Pinpoint the cell where the given text exists, returning its (X, Y) midpoint coordinate. 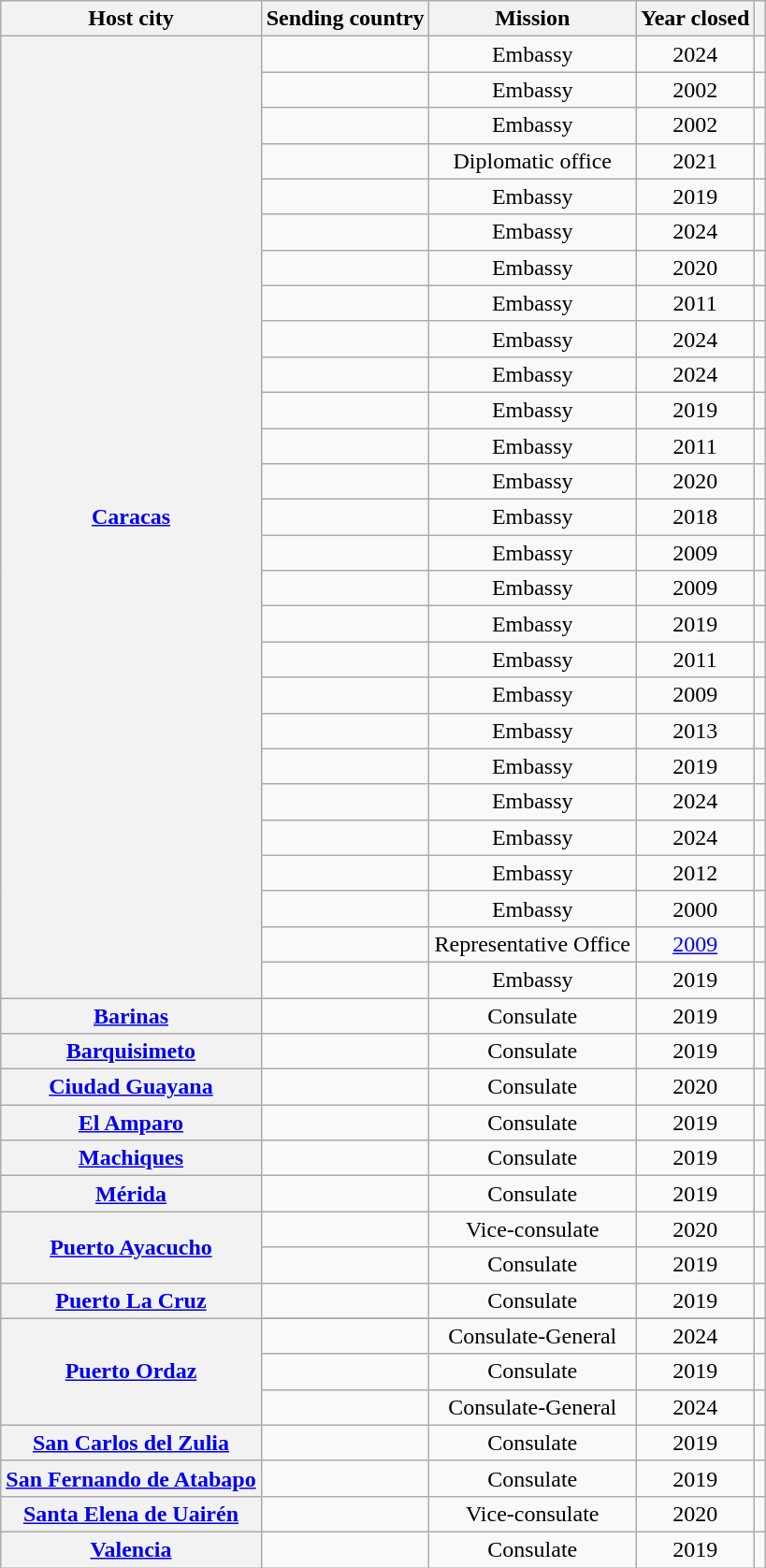
Santa Elena de Uairén (131, 1514)
Host city (131, 19)
Caracas (131, 517)
Sending country (345, 19)
Puerto Ayacucho (131, 1247)
Valencia (131, 1549)
Diplomatic office (533, 161)
Puerto La Cruz (131, 1300)
Puerto Ordaz (131, 1372)
Barquisimeto (131, 1052)
Mérida (131, 1194)
San Fernando de Atabapo (131, 1478)
Machiques (131, 1158)
Ciudad Guayana (131, 1087)
2021 (696, 161)
2013 (696, 731)
Representative Office (533, 944)
Mission (533, 19)
San Carlos del Zulia (131, 1443)
2018 (696, 517)
Barinas (131, 1015)
Year closed (696, 19)
El Amparo (131, 1123)
2012 (696, 873)
2000 (696, 908)
